Output the [x, y] coordinate of the center of the cell containing the given text.  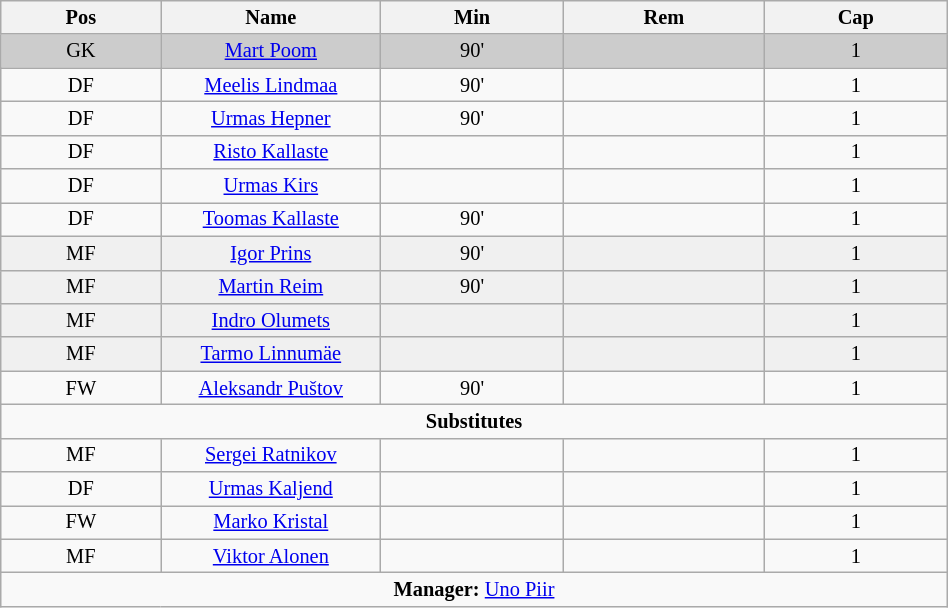
Toomas Kallaste [271, 219]
GK [81, 51]
Pos [81, 17]
Urmas Kaljend [271, 489]
Cap [856, 17]
Sergei Ratnikov [271, 455]
Substitutes [474, 421]
Urmas Hepner [271, 118]
Aleksandr Puštov [271, 388]
Tarmo Linnumäe [271, 354]
Manager: Uno Piir [474, 589]
Viktor Alonen [271, 556]
Urmas Kirs [271, 186]
Name [271, 17]
Risto Kallaste [271, 152]
Meelis Lindmaa [271, 85]
Rem [664, 17]
Min [472, 17]
Indro Olumets [271, 320]
Marko Kristal [271, 522]
Mart Poom [271, 51]
Igor Prins [271, 253]
Martin Reim [271, 287]
